Scan for the cell matching the given text and deliver its [X, Y] coordinate at center. 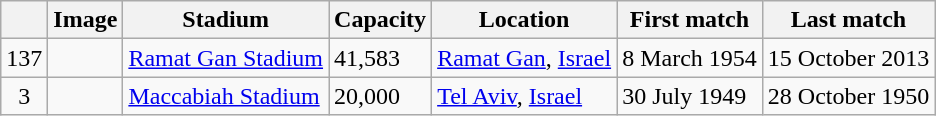
8 March 1954 [690, 58]
Stadium [226, 20]
137 [24, 58]
Capacity [380, 20]
First match [690, 20]
41,583 [380, 58]
Last match [848, 20]
Ramat Gan Stadium [226, 58]
Maccabiah Stadium [226, 96]
Tel Aviv, Israel [524, 96]
3 [24, 96]
28 October 1950 [848, 96]
30 July 1949 [690, 96]
Location [524, 20]
Image [86, 20]
Ramat Gan, Israel [524, 58]
20,000 [380, 96]
15 October 2013 [848, 58]
